Detect which cell encompasses the target text, then output its [X, Y] center coordinate. 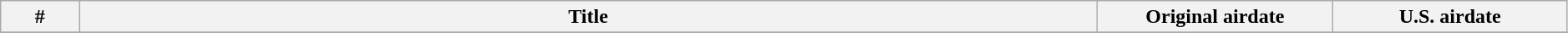
# [40, 17]
Title [588, 17]
U.S. airdate [1450, 17]
Original airdate [1215, 17]
